Return (x, y) of the center of cell containing provided text 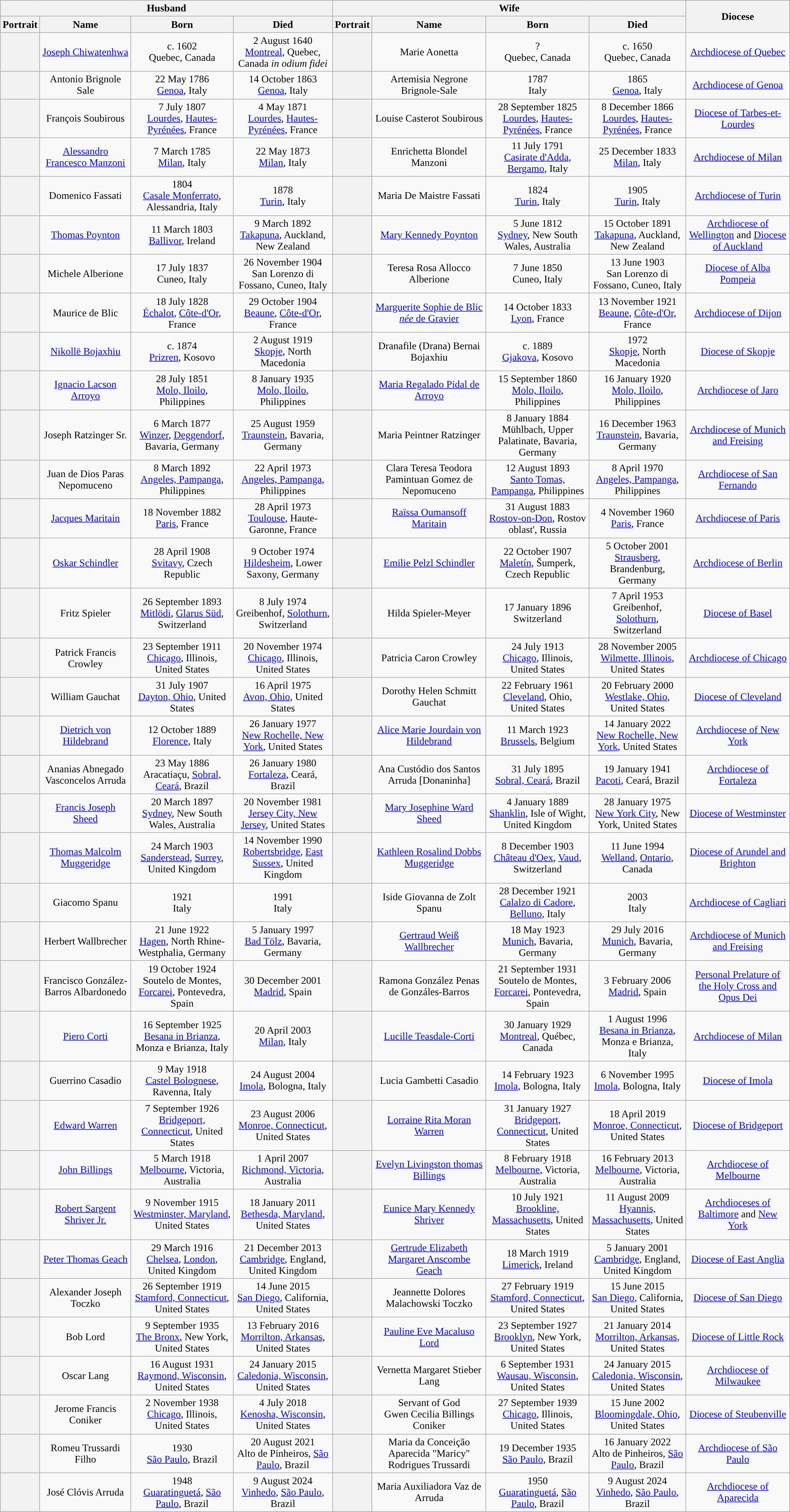
Lorraine Rita Moran Warren (429, 1126)
Ana Custódio dos Santos Arruda [Donaninha] (429, 774)
Emilie Pelzl Schindler (429, 563)
29 October 1904 Beaune, Côte-d'Or, France (283, 312)
8 July 1974 Greibenhof, Solothurn, Switzerland (283, 613)
26 January 1980 Fortaleza, Ceará, Brazil (283, 774)
1991 Italy (283, 902)
7 March 1785 Milan, Italy (182, 157)
? Quebec, Canada (538, 52)
17 January 1896 Switzerland (538, 613)
1905 Turin, Italy (637, 196)
29 July 2016 Munich, Bavaria, Germany (637, 941)
Archdiocese of Melbourne (738, 1170)
11 August 2009 Hyannis, Massachusetts, United States (637, 1214)
4 July 2018 Kenosha, Wisconsin, United States (283, 1414)
20 April 2003 Milan, Italy (283, 1036)
Giacomo Spanu (85, 902)
Teresa Rosa Allocco Alberione (429, 274)
7 July 1807 Lourdes, Hautes-Pyrénées, France (182, 118)
Oskar Schindler (85, 563)
16 December 1963 Traunstein, Bavaria, Germany (637, 435)
Dorothy Helen Schmitt Gauchat (429, 697)
Archdiocese of Berlin (738, 563)
Patrick Francis Crowley (85, 658)
1930 São Paulo, Brazil (182, 1453)
3 February 2006 Madrid, Spain (637, 985)
22 October 1907 Maletín, Šumperk, Czech Republic (538, 563)
15 June 2002 Bloomingdale, Ohio, United States (637, 1414)
Evelyn Livingston thomas Billings (429, 1170)
1787 Italy (538, 85)
Hilda Spieler-Meyer (429, 613)
5 January 1997 Bad Tölz, Bavaria, Germany (283, 941)
28 April 1973 Toulouse, Haute-Garonne, France (283, 518)
5 January 2001 Cambridge, England, United Kingdom (637, 1259)
Personal Prelature of the Holy Cross and Opus Dei (738, 985)
13 June 1903 San Lorenzo di Fossano, Cuneo, Italy (637, 274)
Maria De Maistre Fassati (429, 196)
Robert Sargent Shriver Jr. (85, 1214)
Archdiocese of Milwaukee (738, 1376)
Alessandro Francesco Manzoni (85, 157)
8 December 1903 Château d'Oex, Vaud, Switzerland (538, 858)
Husband (166, 8)
18 April 2019 Monroe, Connecticut, United States (637, 1126)
22 February 1961 Cleveland, Ohio, United States (538, 697)
22 May 1873 Milan, Italy (283, 157)
Marguerite Sophie de Blic née de Gravier (429, 312)
Archdioceses of Baltimore and New York (738, 1214)
Juan de Dios Paras Nepomuceno (85, 480)
Artemisia Negrone Brignole-Sale (429, 85)
8 January 1884 Mühlbach, Upper Palatinate, Bavaria, Germany (538, 435)
26 September 1893 Mitlödi, Glarus Süd, Switzerland (182, 613)
1921 Italy (182, 902)
7 April 1953 Greibenhof, Solothurn, Switzerland (637, 613)
Antonio Brignole Sale (85, 85)
Ramona González Penas de Gonzáles-Barros (429, 985)
Raïssa Oumansoff Maritain (429, 518)
12 October 1889 Florence, Italy (182, 736)
28 November 2005 Wilmette, Illinois, United States (637, 658)
1804 Casale Monferrato, Alessandria, Italy (182, 196)
18 July 1828 Échalot, Côte-d'Or, France (182, 312)
4 May 1871 Lourdes, Hautes-Pyrénées, France (283, 118)
Iside Giovanna de Zolt Spanu (429, 902)
5 October 2001 Strausberg, Brandenburg, Germany (637, 563)
5 March 1918 Melbourne, Victoria, Australia (182, 1170)
François Soubirous (85, 118)
Diocese (738, 16)
Eunice Mary Kennedy Shriver (429, 1214)
16 January 2022 Alto de Pinheiros, São Paulo, Brazil (637, 1453)
Vernetta Margaret Stieber Lang (429, 1376)
12 August 1893 Santo Tomas, Pampanga, Philippines (538, 480)
10 July 1921 Brookline, Massachusetts, United States (538, 1214)
18 May 1923 Munich, Bavaria, Germany (538, 941)
Lucia Gambetti Casadio (429, 1080)
Maurice de Blic (85, 312)
8 March 1892 Angeles, Pampanga, Philippines (182, 480)
22 April 1973 Angeles, Pampanga, Philippines (283, 480)
Fritz Spieler (85, 613)
Diocese of Bridgeport (738, 1126)
18 November 1882 Paris, France (182, 518)
Alexander Joseph Toczko (85, 1298)
14 October 1833 Lyon, France (538, 312)
Domenico Fassati (85, 196)
Diocese of Alba Pompeia (738, 274)
8 January 1935 Molo, Iloilo, Philippines (283, 390)
c. 1650 Quebec, Canada (637, 52)
24 March 1903 Sanderstead, Surrey, United Kingdom (182, 858)
20 November 1981 Jersey City, New Jersey, United States (283, 813)
2003 Italy (637, 902)
Francis Joseph Sheed (85, 813)
28 July 1851 Molo, Iloilo, Philippines (182, 390)
23 September 1927 Brooklyn, New York, United States (538, 1337)
2 November 1938 Chicago, Illinois, United States (182, 1414)
Mary Josephine Ward Sheed (429, 813)
Maria Auxiliadora Vaz de Arruda (429, 1492)
Archdiocese of Paris (738, 518)
13 February 2016 Morrilton, Arkansas, United States (283, 1337)
Patricia Caron Crowley (429, 658)
1865 Genoa, Italy (637, 85)
20 February 2000 Westlake, Ohio, United States (637, 697)
Archdiocese of Fortaleza (738, 774)
14 October 1863 Genoa, Italy (283, 85)
27 February 1919 Stamford, Connecticut, United States (538, 1298)
Michele Alberione (85, 274)
7 September 1926 Bridgeport, Connecticut, United States (182, 1126)
14 June 2015 San Diego, California, United States (283, 1298)
Guerrino Casadio (85, 1080)
Archdiocese of Cagliari (738, 902)
23 May 1886 Aracatiaçu, Sobral, Ceará, Brazil (182, 774)
Joseph Ratzinger Sr. (85, 435)
25 December 1833 Milan, Italy (637, 157)
18 January 2011 Bethesda, Maryland, United States (283, 1214)
Archdiocese of Wellington and Diocese of Auckland (738, 235)
Romeu Trussardi Filho (85, 1453)
Diocese of Steubenville (738, 1414)
Francisco González-Barros Albardonedo (85, 985)
27 September 1939 Chicago, Illinois, United States (538, 1414)
14 November 1990 Robertsbridge, East Sussex, United Kingdom (283, 858)
28 April 1908 Svitavy, Czech Republic (182, 563)
2 August 1640 Montreal, Quebec, Canada in odium fidei (283, 52)
31 January 1927 Bridgeport, Connecticut, United States (538, 1126)
9 September 1935 The Bronx, New York, United States (182, 1337)
8 April 1970 Angeles, Pampanga, Philippines (637, 480)
Oscar Lang (85, 1376)
4 January 1889 Shanklin, Isle of Wight, United Kingdom (538, 813)
Archdiocese of Aparecida (738, 1492)
1972 Skopje, North Macedonia (637, 351)
16 January 1920 Molo, Iloilo, Philippines (637, 390)
Diocese of Basel (738, 613)
30 December 2001 Madrid, Spain (283, 985)
21 December 2013 Cambridge, England, United Kingdom (283, 1259)
14 February 1923 Imola, Bologna, Italy (538, 1080)
7 June 1850 Cuneo, Italy (538, 274)
11 July 1791 Casirate d'Adda, Bergamo, Italy (538, 157)
20 November 1974 Chicago, Illinois, United States (283, 658)
18 March 1919 Limerick, Ireland (538, 1259)
Diocese of Tarbes-et-Lourdes (738, 118)
1 August 1996 Besana in Brianza, Monza e Brianza, Italy (637, 1036)
26 November 1904 San Lorenzo di Fossano, Cuneo, Italy (283, 274)
19 December 1935 São Paulo, Brazil (538, 1453)
2 August 1919 Skopje, North Macedonia (283, 351)
Mary Kennedy Poynton (429, 235)
Diocese of San Diego (738, 1298)
Herbert Wallbrecher (85, 941)
28 January 1975 New York City, New York, United States (637, 813)
c. 1889 Gjakova, Kosovo (538, 351)
Archdiocese of Dijon (738, 312)
28 December 1921 Calalzo di Cadore, Belluno, Italy (538, 902)
1 April 2007 Richmond, Victoria, Australia (283, 1170)
Louise Casterot Soubirous (429, 118)
Maria Regalado Pidal de Arroyo (429, 390)
6 November 1995 Imola, Bologna, Italy (637, 1080)
31 August 1883 Rostov-on-Don, Rostov oblast', Russia (538, 518)
Marie Aonetta (429, 52)
22 May 1786 Genoa, Italy (182, 85)
Lucille Teasdale-Corti (429, 1036)
15 October 1891 Takapuna, Auckland, New Zealand (637, 235)
15 September 1860 Molo, Iloilo, Philippines (538, 390)
Servant of God Gwen Cecilia Billings Coniker (429, 1414)
Diocese of Imola (738, 1080)
Wife (509, 8)
9 May 1918 Castel Bolognese, Ravenna, Italy (182, 1080)
25 August 1959 Traunstein, Bavaria, Germany (283, 435)
Ananias Abnegado Vasconcelos Arruda (85, 774)
16 April 1975 Avon, Ohio, United States (283, 697)
13 November 1921 Beaune, Côte-d'Or, France (637, 312)
Diocese of Arundel and Brighton (738, 858)
Peter Thomas Geach (85, 1259)
John Billings (85, 1170)
16 September 1925 Besana in Brianza, Monza e Brianza, Italy (182, 1036)
Archdiocese of Turin (738, 196)
26 September 1919 Stamford, Connecticut, United States (182, 1298)
1824 Turin, Italy (538, 196)
Thomas Poynton (85, 235)
6 March 1877 Winzer, Deggendorf, Bavaria, Germany (182, 435)
Jacques Maritain (85, 518)
20 August 2021 Alto de Pinheiros, São Paulo, Brazil (283, 1453)
16 August 1931 Raymond, Wisconsin, United States (182, 1376)
Pauline Eve Macaluso Lord (429, 1337)
William Gauchat (85, 697)
16 February 2013 Melbourne, Victoria, Australia (637, 1170)
11 March 1803 Ballivor, Ireland (182, 235)
Diocese of Little Rock (738, 1337)
17 July 1837 Cuneo, Italy (182, 274)
24 July 1913 Chicago, Illinois, United States (538, 658)
Archdiocese of Chicago (738, 658)
23 September 1911 Chicago, Illinois, United States (182, 658)
Ignacio Lacson Arroyo (85, 390)
11 March 1923 Brussels, Belgium (538, 736)
5 June 1812 Sydney, New South Wales, Australia (538, 235)
c. 1602 Quebec, Canada (182, 52)
1950 Guaratinguetá, São Paulo, Brazil (538, 1492)
Dranafile (Drana) Bernai Bojaxhiu (429, 351)
21 June 1922 Hagen, North Rhine-Westphalia, Germany (182, 941)
Alice Marie Jourdain von Hildebrand (429, 736)
23 August 2006 Monroe, Connecticut, United States (283, 1126)
19 October 1924 Soutelo de Montes, Forcarei, Pontevedra, Spain (182, 985)
14 January 2022 New Rochelle, New York, United States (637, 736)
Diocese of Westminster (738, 813)
Joseph Chiwatenhwa (85, 52)
Jerome Francis Coniker (85, 1414)
Dietrich von Hildebrand (85, 736)
c. 1874 Prizren, Kosovo (182, 351)
Gertraud Weiß Wallbrecher (429, 941)
30 January 1929 Montreal, Québec, Canada (538, 1036)
Jeannette Dolores Malachowski Toczko (429, 1298)
24 August 2004 Imola, Bologna, Italy (283, 1080)
21 September 1931 Soutelo de Montes, Forcarei, Pontevedra, Spain (538, 985)
19 January 1941 Pacoti, Ceará, Brazil (637, 774)
Kathleen Rosalind Dobbs Muggeridge (429, 858)
8 February 1918 Melbourne, Victoria, Australia (538, 1170)
1878 Turin, Italy (283, 196)
29 March 1916 Chelsea, London, United Kingdom (182, 1259)
31 July 1895 Sobral, Ceará, Brazil (538, 774)
6 September 1931 Wausau, Wisconsin, United States (538, 1376)
Clara Teresa Teodora Pamintuan Gomez de Nepomuceno (429, 480)
Enrichetta Blondel Manzoni (429, 157)
Archdiocese of São Paulo (738, 1453)
Maria da Conceição Aparecida "Maricy" Rodrigues Trussardi (429, 1453)
31 July 1907 Dayton, Ohio, United States (182, 697)
4 November 1960 Paris, France (637, 518)
20 March 1897 Sydney, New South Wales, Australia (182, 813)
9 March 1892 Takapuna, Auckland, New Zealand (283, 235)
9 August 2024 Vinhedo, São Paulo, Brazil (283, 1492)
21 January 2014 Morrilton, Arkansas, United States (637, 1337)
1948 Guaratinguetá, São Paulo, Brazil (182, 1492)
Diocese of Skopje (738, 351)
15 June 2015 San Diego, California, United States (637, 1298)
Bob Lord (85, 1337)
Archdiocese of New York (738, 736)
Diocese of Cleveland (738, 697)
Edward Warren (85, 1126)
11 June 1994 Welland, Ontario, Canada (637, 858)
Maria Peintner Ratzinger (429, 435)
9 November 1915 Westminster, Maryland, United States (182, 1214)
Diocese of East Anglia (738, 1259)
Archdiocese of San Fernando (738, 480)
Piero Corti (85, 1036)
9 October 1974 Hildesheim, Lower Saxony, Germany (283, 563)
José Clóvis Arruda (85, 1492)
Archdiocese of Quebec (738, 52)
9 August 2024Vinhedo, São Paulo, Brazil (637, 1492)
26 January 1977 New Rochelle, New York, United States (283, 736)
Nikollë Bojaxhiu (85, 351)
8 December 1866 Lourdes, Hautes-Pyrénées, France (637, 118)
Archdiocese of Genoa (738, 85)
Gertrude Elizabeth Margaret Anscombe Geach (429, 1259)
Archdiocese of Jaro (738, 390)
28 September 1825 Lourdes, Hautes-Pyrénées, France (538, 118)
Thomas Malcolm Muggeridge (85, 858)
